Determine the (X, Y) coordinate at the center of the cell enclosing the given text.  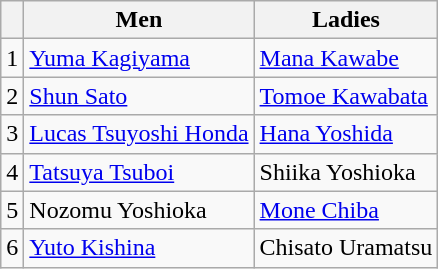
Hana Yoshida (346, 134)
Tatsuya Tsuboi (139, 172)
2 (12, 96)
Men (139, 20)
Shun Sato (139, 96)
Yuto Kishina (139, 248)
Mana Kawabe (346, 58)
4 (12, 172)
3 (12, 134)
Mone Chiba (346, 210)
Shiika Yoshioka (346, 172)
Chisato Uramatsu (346, 248)
Tomoe Kawabata (346, 96)
Lucas Tsuyoshi Honda (139, 134)
5 (12, 210)
Nozomu Yoshioka (139, 210)
6 (12, 248)
Ladies (346, 20)
1 (12, 58)
Yuma Kagiyama (139, 58)
